For the text-containing cell, return its midpoint in [X, Y] coordinate format. 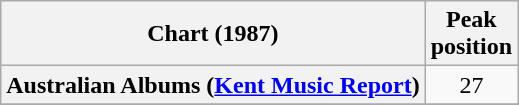
27 [471, 85]
Peakposition [471, 34]
Chart (1987) [213, 34]
Australian Albums (Kent Music Report) [213, 85]
